Provide the (x, y) coordinate of the cell's center where the given text is located.  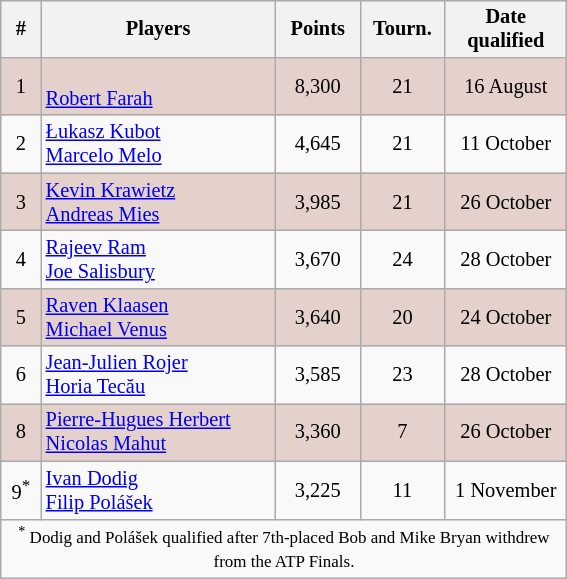
3,640 (318, 317)
Points (318, 29)
2 (21, 144)
3,985 (318, 202)
8,300 (318, 87)
Tourn. (402, 29)
Rajeev Ram Joe Salisbury (158, 260)
Jean-Julien Rojer Horia Tecău (158, 375)
4,645 (318, 144)
Date qualified (506, 29)
1 November (506, 490)
3,360 (318, 433)
Robert Farah (158, 87)
4 (21, 260)
24 (402, 260)
Kevin Krawietz Andreas Mies (158, 202)
20 (402, 317)
3,670 (318, 260)
24 October (506, 317)
8 (21, 433)
Łukasz Kubot Marcelo Melo (158, 144)
6 (21, 375)
1 (21, 87)
7 (402, 433)
3,225 (318, 490)
3,585 (318, 375)
3 (21, 202)
11 (402, 490)
5 (21, 317)
Pierre-Hugues Herbert Nicolas Mahut (158, 433)
# (21, 29)
* Dodig and Polášek qualified after 7th-placed Bob and Mike Bryan withdrew from the ATP Finals. (284, 548)
11 October (506, 144)
Players (158, 29)
23 (402, 375)
Raven Klaasen Michael Venus (158, 317)
9* (21, 490)
16 August (506, 87)
Ivan Dodig Filip Polášek (158, 490)
